Capture the cell that displays the provided text and extract its [x, y] central coordinate. 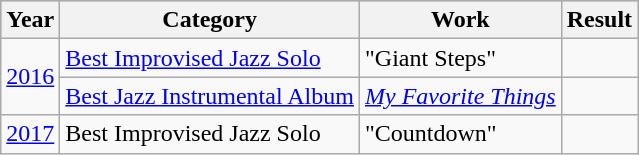
"Countdown" [460, 134]
Year [30, 20]
2016 [30, 77]
2017 [30, 134]
Result [599, 20]
My Favorite Things [460, 96]
Best Jazz Instrumental Album [210, 96]
Category [210, 20]
"Giant Steps" [460, 58]
Work [460, 20]
